Determine the (x, y) coordinate at the center of the cell enclosing the given text.  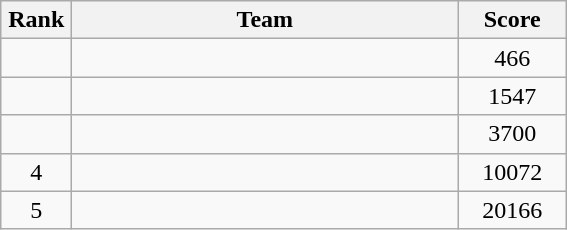
466 (512, 58)
Team (265, 20)
10072 (512, 172)
3700 (512, 134)
4 (36, 172)
1547 (512, 96)
Rank (36, 20)
5 (36, 210)
Score (512, 20)
20166 (512, 210)
